Determine the [X, Y] coordinate at the center of the cell enclosing the given text.  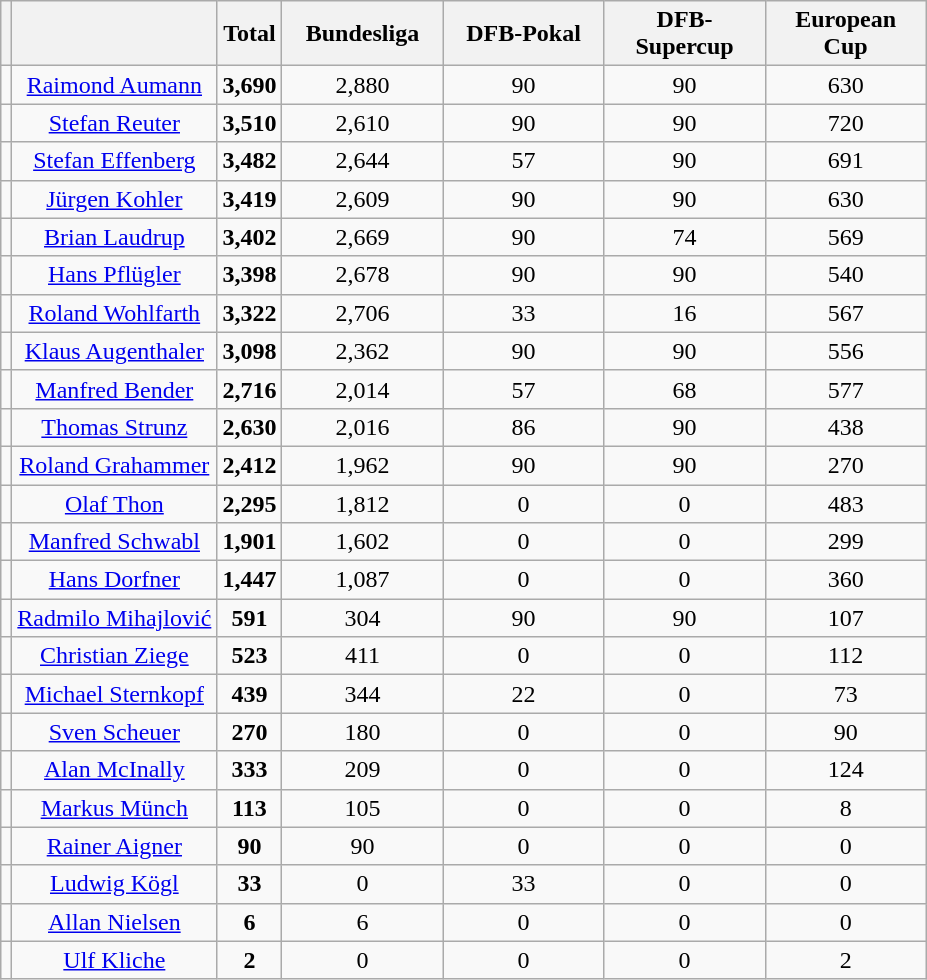
Stefan Reuter [114, 123]
Sven Scheuer [114, 732]
Hans Pflügler [114, 275]
567 [846, 313]
299 [846, 542]
2,644 [362, 161]
European Cup [846, 34]
1,901 [250, 542]
Rainer Aigner [114, 846]
2,669 [362, 237]
Allan Nielsen [114, 922]
1,962 [362, 465]
Brian Laudrup [114, 237]
3,482 [250, 161]
2,630 [250, 427]
1,812 [362, 503]
3,690 [250, 85]
8 [846, 808]
Klaus Augenthaler [114, 351]
Ulf Kliche [114, 960]
3,398 [250, 275]
Ludwig Kögl [114, 884]
112 [846, 656]
411 [362, 656]
Stefan Effenberg [114, 161]
105 [362, 808]
Bundesliga [362, 34]
1,087 [362, 580]
107 [846, 618]
2,610 [362, 123]
DFB-Pokal [524, 34]
2,706 [362, 313]
22 [524, 694]
3,322 [250, 313]
180 [362, 732]
2,678 [362, 275]
3,098 [250, 351]
483 [846, 503]
3,419 [250, 199]
569 [846, 237]
74 [684, 237]
2,716 [250, 389]
68 [684, 389]
2,609 [362, 199]
Christian Ziege [114, 656]
439 [250, 694]
344 [362, 694]
591 [250, 618]
438 [846, 427]
Roland Grahammer [114, 465]
540 [846, 275]
691 [846, 161]
523 [250, 656]
Manfred Bender [114, 389]
577 [846, 389]
360 [846, 580]
16 [684, 313]
Alan McInally [114, 770]
73 [846, 694]
Roland Wohlfarth [114, 313]
124 [846, 770]
Markus Münch [114, 808]
Hans Dorfner [114, 580]
2,362 [362, 351]
113 [250, 808]
Total [250, 34]
Radmilo Mihajlović [114, 618]
3,402 [250, 237]
333 [250, 770]
3,510 [250, 123]
720 [846, 123]
Manfred Schwabl [114, 542]
86 [524, 427]
2,412 [250, 465]
Raimond Aumann [114, 85]
2,014 [362, 389]
1,447 [250, 580]
1,602 [362, 542]
209 [362, 770]
Thomas Strunz [114, 427]
DFB-Supercup [684, 34]
2,295 [250, 503]
556 [846, 351]
Olaf Thon [114, 503]
Jürgen Kohler [114, 199]
304 [362, 618]
2,880 [362, 85]
Michael Sternkopf [114, 694]
2,016 [362, 427]
